Locate the cell with the specified text and output its [x, y] center coordinate. 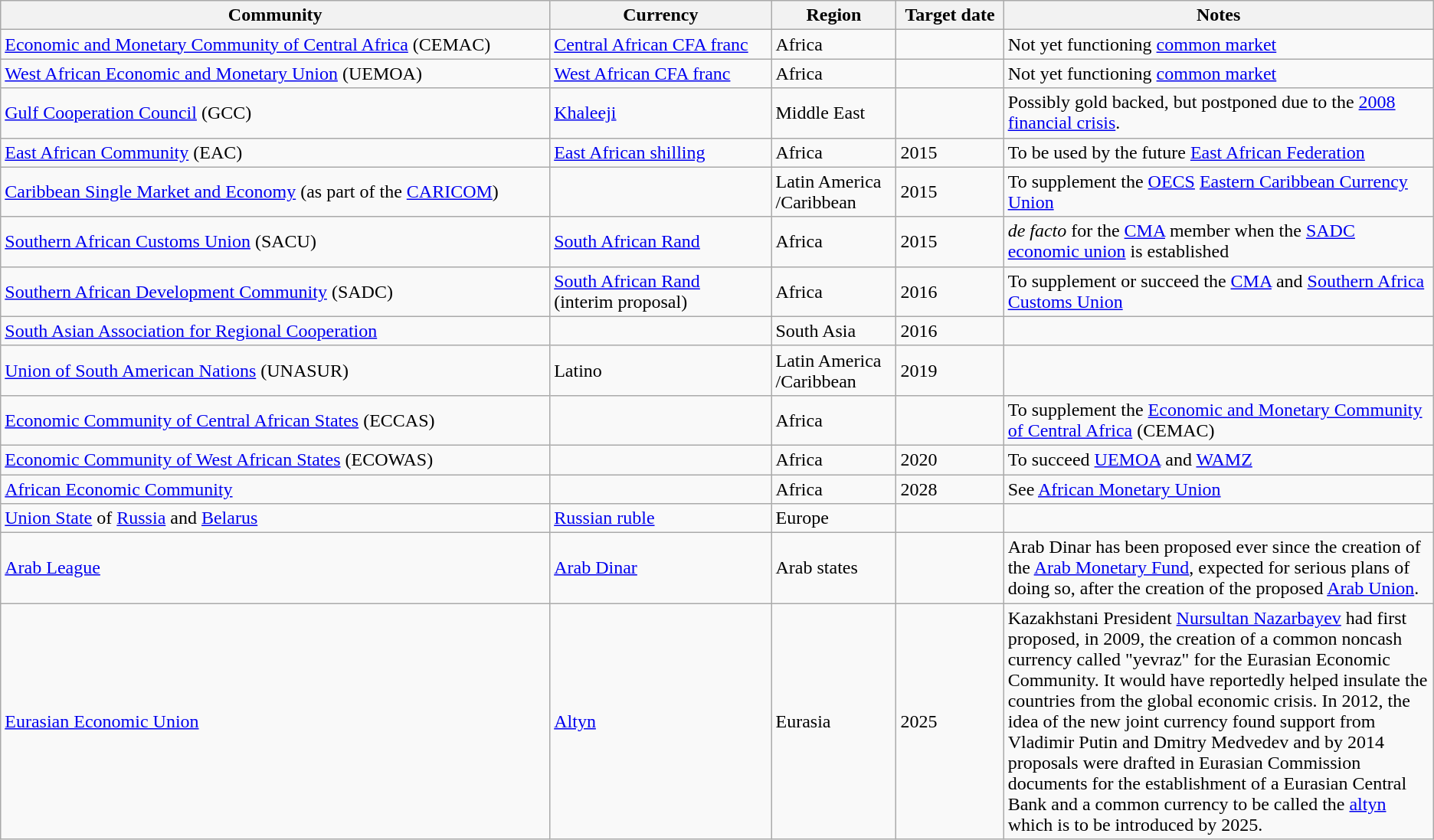
Arab Dinar [660, 568]
Eurasia [833, 721]
Region [833, 15]
West African Economic and Monetary Union (UEMOA) [276, 74]
Possibly gold backed, but postponed due to the 2008 financial crisis. [1218, 113]
To supplement or succeed the CMA and Southern Africa Customs Union [1218, 291]
Union State of Russia and Belarus [276, 518]
2028 [950, 489]
Union of South American Nations (UNASUR) [276, 371]
African Economic Community [276, 489]
Khaleeji [660, 113]
Russian ruble [660, 518]
Europe [833, 518]
Currency [660, 15]
South Asian Association for Regional Cooperation [276, 331]
Caribbean Single Market and Economy (as part of the CARICOM) [276, 191]
Altyn [660, 721]
2020 [950, 459]
de facto for the CMA member when the SADC economic union is established [1218, 242]
Economic Community of Central African States (ECCAS) [276, 420]
Southern African Customs Union (SACU) [276, 242]
Economic Community of West African States (ECOWAS) [276, 459]
West African CFA franc [660, 74]
Economic and Monetary Community of Central Africa (CEMAC) [276, 44]
Eurasian Economic Union [276, 721]
To be used by the future East African Federation [1218, 152]
To succeed UEMOA and WAMZ [1218, 459]
South Asia [833, 331]
East African Community (EAC) [276, 152]
Arab League [276, 568]
Latino [660, 371]
See African Monetary Union [1218, 489]
2019 [950, 371]
Southern African Development Community (SADC) [276, 291]
East African shilling [660, 152]
South African Rand [660, 242]
South African Rand(interim proposal) [660, 291]
To supplement the OECS Eastern Caribbean Currency Union [1218, 191]
Arab states [833, 568]
Target date [950, 15]
Middle East [833, 113]
Central African CFA franc [660, 44]
Gulf Cooperation Council (GCC) [276, 113]
Community [276, 15]
Notes [1218, 15]
To supplement the Economic and Monetary Community of Central Africa (CEMAC) [1218, 420]
2025 [950, 721]
